For the text-containing cell, return its midpoint in [x, y] coordinate format. 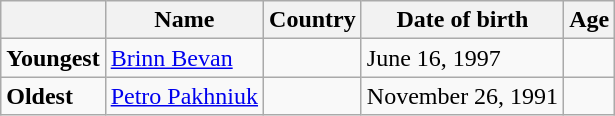
November 26, 1991 [462, 96]
Name [184, 20]
Petro Pakhniuk [184, 96]
Date of birth [462, 20]
Youngest [53, 58]
Country [313, 20]
Brinn Bevan [184, 58]
Oldest [53, 96]
Age [590, 20]
June 16, 1997 [462, 58]
